Return the (X, Y) coordinate for the center point of the cell that contains the specified text.  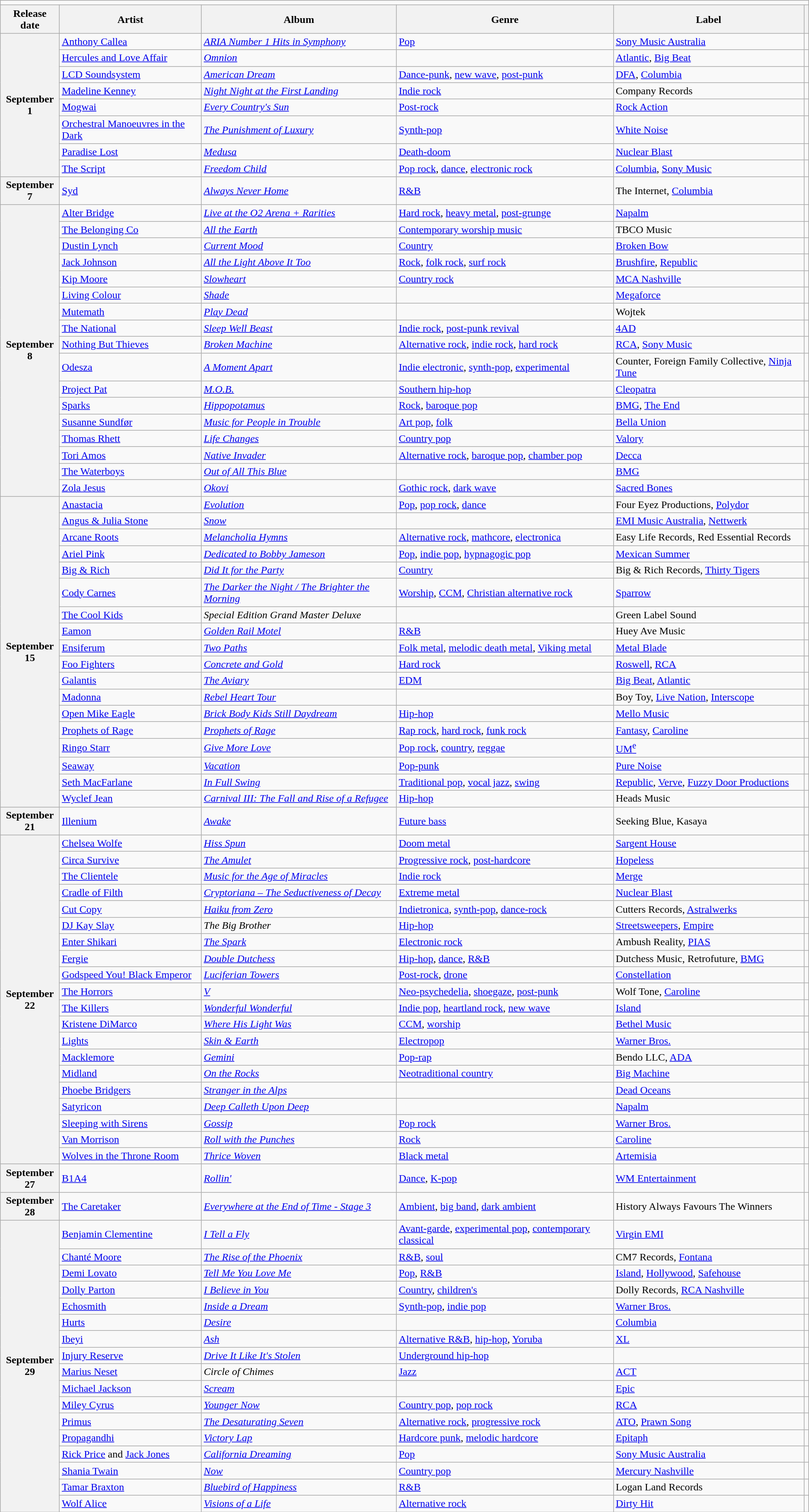
Drive It Like It's Stolen (299, 1355)
Kristene DiMarco (131, 1024)
The Clientele (131, 876)
Always Never Home (299, 190)
Wolf Tone, Caroline (709, 991)
Big & Rich Records, Thirty Tigers (709, 570)
Odesza (131, 367)
Black metal (505, 1156)
Avant-garde, experimental pop, contemporary classical (505, 1235)
Country rock (505, 279)
XL (709, 1339)
Pop, pop rock, dance (505, 505)
Wolf Alice (131, 1504)
Kip Moore (131, 279)
BMG, The End (709, 406)
Dead Oceans (709, 1090)
Michael Jackson (131, 1388)
On the Rocks (299, 1074)
Rap rock, hard rock, funk rock (505, 730)
Post-rock, drone (505, 975)
September15 (30, 652)
Fantasy, Caroline (709, 730)
The Desaturating Seven (299, 1421)
Give More Love (299, 748)
Big Beat, Atlantic (709, 681)
Tamar Braxton (131, 1487)
Ambient, big band, dark ambient (505, 1206)
Omnion (299, 58)
Counter, Foreign Family Collective, Ninja Tune (709, 367)
Wyclef Jean (131, 799)
Worship, CCM, Christian alternative rock (505, 592)
Megaforce (709, 295)
Visions of a Life (299, 1504)
Skin & Earth (299, 1041)
Doom metal (505, 843)
Scream (299, 1388)
Dance, K-pop (505, 1178)
Every Country's Sun (299, 107)
The Darker the Night / The Brighter the Morning (299, 592)
ATO, Prawn Song (709, 1421)
Big & Rich (131, 570)
Double Dutchess (299, 959)
Album (299, 19)
Pop, R&B (505, 1273)
DJ Kay Slay (131, 925)
Art pop, folk (505, 422)
Huey Ave Music (709, 631)
Boy Toy, Live Nation, Interscope (709, 697)
Victory Lap (299, 1438)
Gemini (299, 1057)
Hopeless (709, 860)
Post-rock (505, 107)
Cutters Records, Astralwerks (709, 909)
Alter Bridge (131, 213)
Eamon (131, 631)
The Spark (299, 942)
Columbia (709, 1323)
Macklemore (131, 1057)
Easy Life Records, Red Essential Records (709, 537)
Bethel Music (709, 1024)
Bendo LLC, ADA (709, 1057)
M.O.B. (299, 389)
Caroline (709, 1139)
EDM (505, 681)
Open Mike Eagle (131, 713)
Alternative rock, indie rock, hard rock (505, 345)
Extreme metal (505, 892)
Evolution (299, 505)
Label (709, 19)
Luciferian Towers (299, 975)
Rock (505, 1139)
Two Paths (299, 648)
Mutemath (131, 312)
The Belonging Co (131, 230)
RCA (709, 1405)
Genre (505, 19)
ACT (709, 1372)
Alternative rock, baroque pop, chamber pop (505, 455)
Decca (709, 455)
September22 (30, 1000)
Arcane Roots (131, 537)
Country pop, pop rock (505, 1405)
Columbia, Sony Music (709, 168)
Roswell, RCA (709, 664)
Folk metal, melodic death metal, Viking metal (505, 648)
Company Records (709, 91)
Anthony Callea (131, 42)
EMI Music Australia, Nettwerk (709, 521)
Wonderful Wonderful (299, 1008)
Mello Music (709, 713)
Bluebird of Happiness (299, 1487)
Living Colour (131, 295)
Propagandhi (131, 1438)
Everywhere at the End of Time - Stage 3 (299, 1206)
Future bass (505, 821)
Cryptoriana – The Seductiveness of Decay (299, 892)
Circa Survive (131, 860)
All the Earth (299, 230)
Ibeyi (131, 1339)
Hard rock (505, 664)
Inside a Dream (299, 1306)
TBCO Music (709, 230)
Big Machine (709, 1074)
Four Eyez Productions, Polydor (709, 505)
Tori Amos (131, 455)
Rock, folk rock, surf rock (505, 262)
Brushfire, Republic (709, 262)
Tell Me You Love Me (299, 1273)
Demi Lovato (131, 1273)
Country, children's (505, 1290)
The Horrors (131, 991)
Chanté Moore (131, 1257)
Wojtek (709, 312)
In Full Swing (299, 782)
Marius Neset (131, 1372)
The National (131, 328)
Island (709, 1008)
September29 (30, 1366)
WM Entertainment (709, 1178)
Jazz (505, 1372)
A Moment Apart (299, 367)
September8 (30, 350)
Progressive rock, post-hardcore (505, 860)
Rebel Heart Tour (299, 697)
Pop rock, country, reggae (505, 748)
The Caretaker (131, 1206)
Release date (30, 19)
Carnival III: The Fall and Rise of a Refugee (299, 799)
Atlantic, Big Beat (709, 58)
Artemisia (709, 1156)
Sacred Bones (709, 488)
Indie pop, heartland rock, new wave (505, 1008)
Electronic rock (505, 942)
Night Night at the First Landing (299, 91)
Now (299, 1470)
Okovi (299, 488)
Hercules and Love Affair (131, 58)
Syd (131, 190)
Pop rock, dance, electronic rock (505, 168)
Neotraditional country (505, 1074)
Special Edition Grand Master Deluxe (299, 615)
Thrice Woven (299, 1156)
Ambush Reality, PIAS (709, 942)
Where His Light Was (299, 1024)
Cody Carnes (131, 592)
Indie electronic, synth-pop, experimental (505, 367)
Indie rock, post-punk revival (505, 328)
Hippopotamus (299, 406)
September27 (30, 1178)
Phoebe Bridgers (131, 1090)
Dance-punk, new wave, post-punk (505, 74)
Roll with the Punches (299, 1139)
Bella Union (709, 422)
The Internet, Columbia (709, 190)
Seeking Blue, Kasaya (709, 821)
Golden Rail Motel (299, 631)
Chelsea Wolfe (131, 843)
Susanne Sundfør (131, 422)
Medusa (299, 152)
Metal Blade (709, 648)
Thomas Rhett (131, 438)
DFA, Columbia (709, 74)
Jack Johnson (131, 262)
Galantis (131, 681)
Younger Now (299, 1405)
Hurts (131, 1323)
Hip-hop, dance, R&B (505, 959)
Streetsweepers, Empire (709, 925)
I Tell a Fly (299, 1235)
Midland (131, 1074)
The Script (131, 168)
Hiss Spun (299, 843)
Pure Noise (709, 766)
California Dreaming (299, 1454)
Contemporary worship music (505, 230)
Sleeping with Sirens (131, 1123)
Neo-psychedelia, shoegaze, post-punk (505, 991)
Dolly Parton (131, 1290)
The Aviary (299, 681)
Paradise Lost (131, 152)
Primus (131, 1421)
Music for the Age of Miracles (299, 876)
Angus & Julia Stone (131, 521)
Electropop (505, 1041)
Pop-punk (505, 766)
CM7 Records, Fontana (709, 1257)
Ensiferum (131, 648)
September7 (30, 190)
The Waterboys (131, 471)
Concrete and Gold (299, 664)
Play Dead (299, 312)
Heads Music (709, 799)
Gothic rock, dark wave (505, 488)
I Believe in You (299, 1290)
Out of All This Blue (299, 471)
Ariel Pink (131, 554)
Circle of Chimes (299, 1372)
Did It for the Party (299, 570)
Benjamin Clementine (131, 1235)
Republic, Verve, Fuzzy Door Productions (709, 782)
Southern hip-hop (505, 389)
White Noise (709, 130)
R&B, soul (505, 1257)
B1A4 (131, 1178)
Native Invader (299, 455)
Cleopatra (709, 389)
Nothing But Thieves (131, 345)
September1 (30, 105)
Live at the O2 Arena + Rarities (299, 213)
Hard rock, heavy metal, post-grunge (505, 213)
Madonna (131, 697)
Cradle of Filth (131, 892)
Slowheart (299, 279)
Sparks (131, 406)
Island, Hollywood, Safehouse (709, 1273)
Broken Bow (709, 246)
Foo Fighters (131, 664)
Rollin' (299, 1178)
MCA Nashville (709, 279)
Death-doom (505, 152)
The Big Brother (299, 925)
Life Changes (299, 438)
The Killers (131, 1008)
Sparrow (709, 592)
V (299, 991)
Lights (131, 1041)
Mexican Summer (709, 554)
Alternative rock, progressive rock (505, 1421)
Melancholia Hymns (299, 537)
Valory (709, 438)
Desire (299, 1323)
Sleep Well Beast (299, 328)
All the Light Above It Too (299, 262)
Brick Body Kids Still Daydream (299, 713)
Pop rock (505, 1123)
Artist (131, 19)
CCM, worship (505, 1024)
Ringo Starr (131, 748)
Injury Reserve (131, 1355)
ARIA Number 1 Hits in Symphony (299, 42)
Sargent House (709, 843)
Logan Land Records (709, 1487)
Dustin Lynch (131, 246)
Cut Copy (131, 909)
Echosmith (131, 1306)
Shania Twain (131, 1470)
The Rise of the Phoenix (299, 1257)
Indietronica, synth-pop, dance-rock (505, 909)
Dedicated to Bobby Jameson (299, 554)
Underground hip-hop (505, 1355)
Van Morrison (131, 1139)
Wolves in the Throne Room (131, 1156)
Music for People in Trouble (299, 422)
UMe (709, 748)
Alternative R&B, hip-hop, Yoruba (505, 1339)
Madeline Kenney (131, 91)
Godspeed You! Black Emperor (131, 975)
Shade (299, 295)
Dutchess Music, Retrofuture, BMG (709, 959)
LCD Soundsystem (131, 74)
Virgin EMI (709, 1235)
History Always Favours The Winners (709, 1206)
Orchestral Manoeuvres in the Dark (131, 130)
Deep Calleth Upon Deep (299, 1106)
Enter Shikari (131, 942)
Epitaph (709, 1438)
Current Mood (299, 246)
Dirty Hit (709, 1504)
Synth-pop, indie pop (505, 1306)
Illenium (131, 821)
Ash (299, 1339)
Epic (709, 1388)
American Dream (299, 74)
Satyricon (131, 1106)
Seaway (131, 766)
Miley Cyrus (131, 1405)
Mogwai (131, 107)
Green Label Sound (709, 615)
Broken Machine (299, 345)
The Amulet (299, 860)
Traditional pop, vocal jazz, swing (505, 782)
Rock Action (709, 107)
Pop-rap (505, 1057)
4AD (709, 328)
September21 (30, 821)
Hardcore punk, melodic hardcore (505, 1438)
Dolly Records, RCA Nashville (709, 1290)
Rick Price and Jack Jones (131, 1454)
Mercury Nashville (709, 1470)
BMG (709, 471)
Vacation (299, 766)
The Cool Kids (131, 615)
Synth-pop (505, 130)
RCA, Sony Music (709, 345)
Rock, baroque pop (505, 406)
Zola Jesus (131, 488)
Project Pat (131, 389)
Merge (709, 876)
Fergie (131, 959)
The Punishment of Luxury (299, 130)
Gossip (299, 1123)
Alternative rock (505, 1504)
Stranger in the Alps (299, 1090)
Pop, indie pop, hypnagogic pop (505, 554)
Freedom Child (299, 168)
September28 (30, 1206)
Awake (299, 821)
Anastacia (131, 505)
Snow (299, 521)
Constellation (709, 975)
Haiku from Zero (299, 909)
Seth MacFarlane (131, 782)
Alternative rock, mathcore, electronica (505, 537)
